Find where the given text appears and provide that cell's center as [x, y] coordinate. 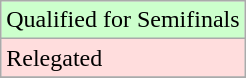
Qualified for Semifinals [123, 20]
Relegated [123, 58]
